Scan for the cell matching the given text and deliver its [X, Y] coordinate at center. 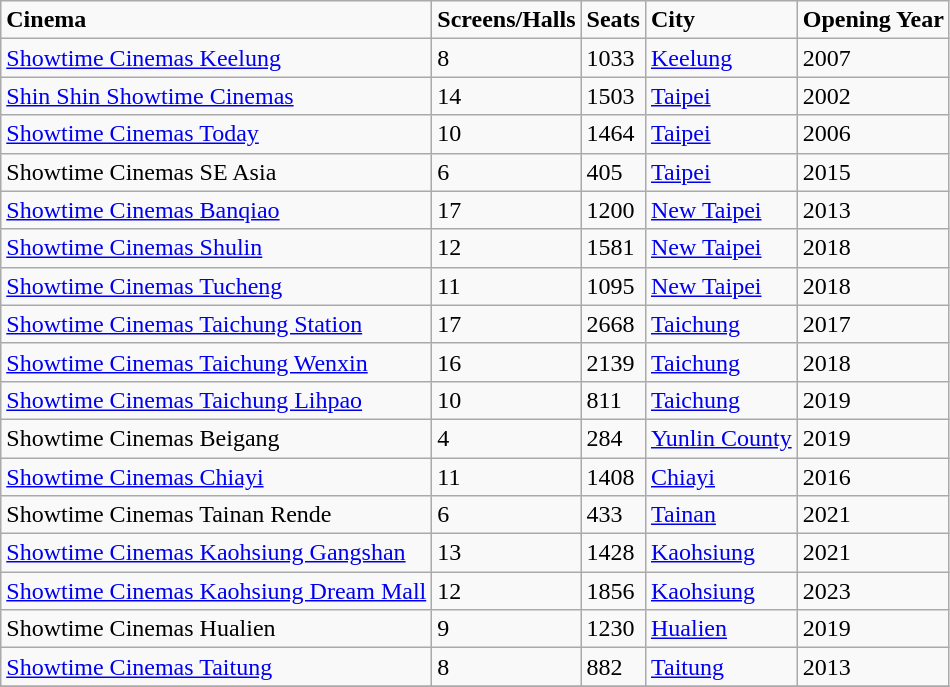
1200 [613, 210]
Yunlin County [721, 438]
2139 [613, 362]
Tainan [721, 515]
Showtime Cinemas Banqiao [216, 210]
14 [506, 96]
1428 [613, 553]
Showtime Cinemas Beigang [216, 438]
2023 [873, 591]
1408 [613, 477]
Taitung [721, 667]
1503 [613, 96]
Keelung [721, 58]
Showtime Cinemas Today [216, 134]
Showtime Cinemas Kaohsiung Dream Mall [216, 591]
1464 [613, 134]
1856 [613, 591]
433 [613, 515]
Showtime Cinemas Taichung Station [216, 324]
Showtime Cinemas SE Asia [216, 172]
4 [506, 438]
Shin Shin Showtime Cinemas [216, 96]
Showtime Cinemas Keelung [216, 58]
Showtime Cinemas Taichung Wenxin [216, 362]
Showtime Cinemas Chiayi [216, 477]
Cinema [216, 20]
Showtime Cinemas Taitung [216, 667]
Seats [613, 20]
1581 [613, 248]
Showtime Cinemas Taichung Lihpao [216, 400]
811 [613, 400]
1230 [613, 629]
13 [506, 553]
Showtime Cinemas Tucheng [216, 286]
1033 [613, 58]
1095 [613, 286]
405 [613, 172]
Opening Year [873, 20]
2668 [613, 324]
Chiayi [721, 477]
City [721, 20]
16 [506, 362]
Showtime Cinemas Tainan Rende [216, 515]
9 [506, 629]
Showtime Cinemas Shulin [216, 248]
Showtime Cinemas Hualien [216, 629]
2006 [873, 134]
2017 [873, 324]
882 [613, 667]
2016 [873, 477]
2007 [873, 58]
2015 [873, 172]
2002 [873, 96]
Hualien [721, 629]
Showtime Cinemas Kaohsiung Gangshan [216, 553]
284 [613, 438]
Screens/Halls [506, 20]
